Output the [x, y] coordinate of the center of the cell containing the given text.  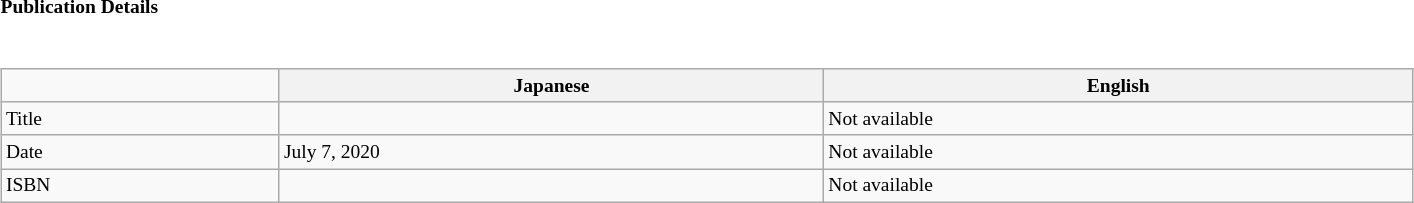
ISBN [140, 186]
Title [140, 118]
Japanese [551, 86]
Date [140, 152]
July 7, 2020 [551, 152]
English [1118, 86]
